Locate the cell with the specified text and output its (x, y) center coordinate. 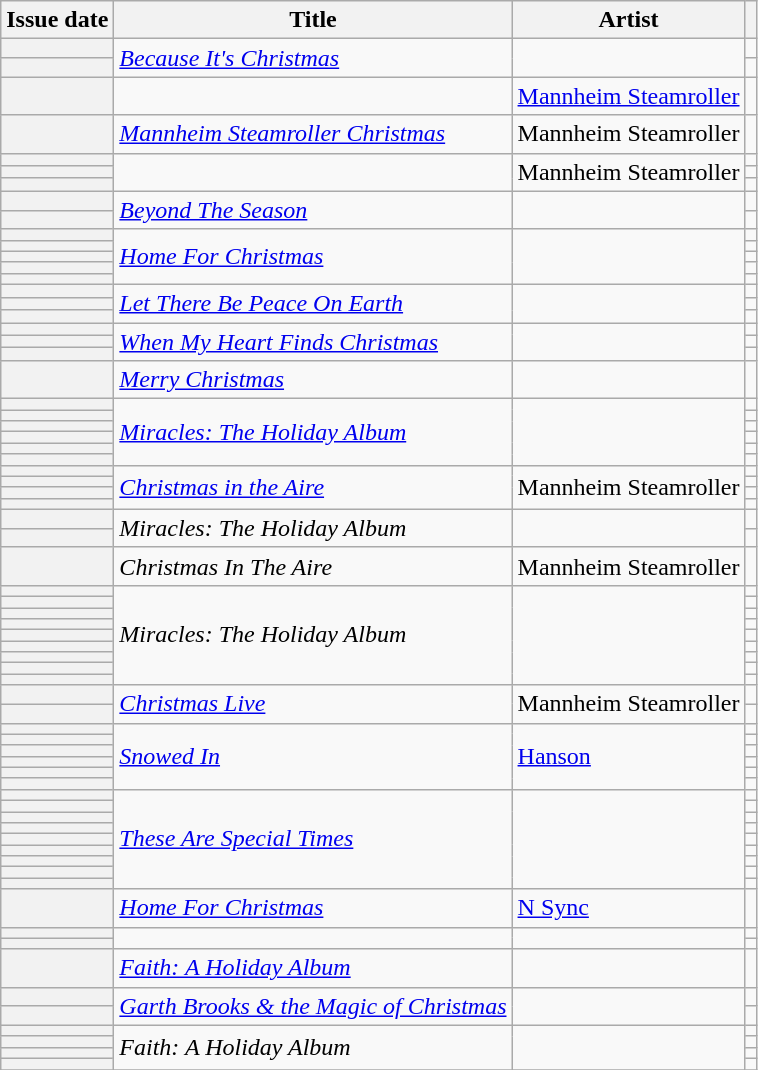
Christmas In The Aire (313, 566)
Beyond The Season (313, 210)
Hanson (628, 756)
Because It's Christmas (313, 58)
N Sync (628, 908)
Christmas Live (313, 704)
Garth Brooks & the Magic of Christmas (313, 1006)
These Are Special Times (313, 839)
Issue date (58, 20)
Mannheim Steamroller Christmas (313, 134)
Merry Christmas (313, 380)
Snowed In (313, 756)
Let There Be Peace On Earth (313, 303)
Artist (628, 20)
Title (313, 20)
Christmas in the Aire (313, 487)
When My Heart Finds Christmas (313, 341)
